From the cell containing the given text, extract its center point as [X, Y] coordinate. 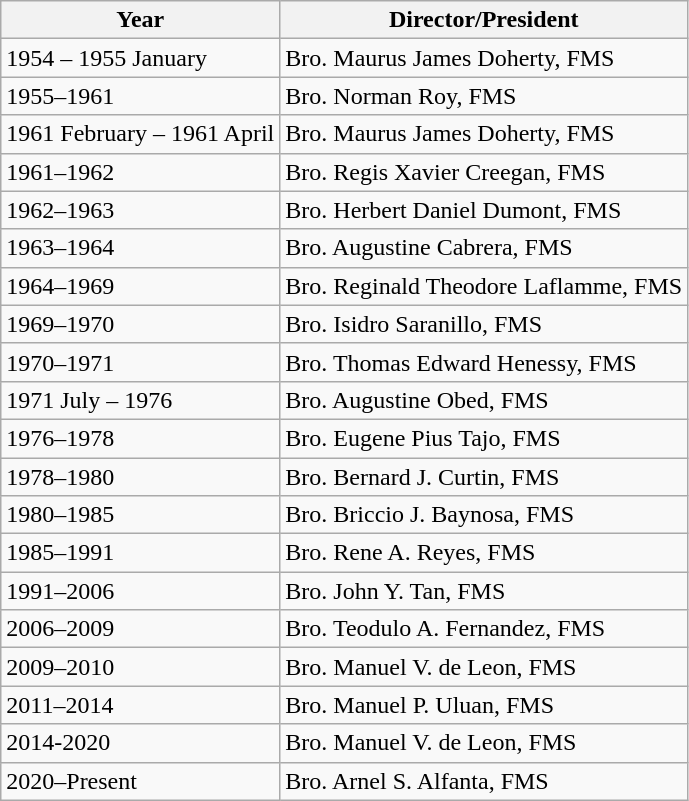
2014-2020 [140, 743]
2020–Present [140, 781]
1985–1991 [140, 553]
2009–2010 [140, 667]
Bro. Reginald Theodore Laflamme, FMS [484, 286]
Bro. Augustine Cabrera, FMS [484, 248]
Bro. Briccio J. Baynosa, FMS [484, 515]
Bro. Augustine Obed, FMS [484, 400]
Bro. Bernard J. Curtin, FMS [484, 477]
1961–1962 [140, 172]
1955–1961 [140, 96]
Director/President [484, 20]
1954 – 1955 January [140, 58]
1971 July – 1976 [140, 400]
1976–1978 [140, 438]
1964–1969 [140, 286]
Bro. Norman Roy, FMS [484, 96]
Bro. Rene A. Reyes, FMS [484, 553]
Bro. Teodulo A. Fernandez, FMS [484, 629]
Bro. Manuel P. Uluan, FMS [484, 705]
1978–1980 [140, 477]
1962–1963 [140, 210]
1980–1985 [140, 515]
2011–2014 [140, 705]
1963–1964 [140, 248]
1991–2006 [140, 591]
Bro. Arnel S. Alfanta, FMS [484, 781]
1961 February – 1961 April [140, 134]
1969–1970 [140, 324]
Bro. Isidro Saranillo, FMS [484, 324]
2006–2009 [140, 629]
Bro. Herbert Daniel Dumont, FMS [484, 210]
Bro. Thomas Edward Henessy, FMS [484, 362]
Year [140, 20]
1970–1971 [140, 362]
Bro. Regis Xavier Creegan, FMS [484, 172]
Bro. Eugene Pius Tajo, FMS [484, 438]
Bro. John Y. Tan, FMS [484, 591]
